Return the (X, Y) coordinate for the center point of the cell that contains the specified text.  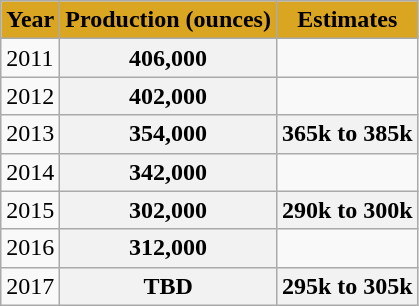
406,000 (168, 58)
402,000 (168, 96)
290k to 300k (347, 210)
2013 (30, 134)
312,000 (168, 248)
365k to 385k (347, 134)
Production (ounces) (168, 20)
354,000 (168, 134)
2012 (30, 96)
342,000 (168, 172)
2011 (30, 58)
2014 (30, 172)
295k to 305k (347, 286)
2016 (30, 248)
Estimates (347, 20)
Year (30, 20)
TBD (168, 286)
2015 (30, 210)
302,000 (168, 210)
2017 (30, 286)
